Detect which cell encompasses the target text, then output its (X, Y) center coordinate. 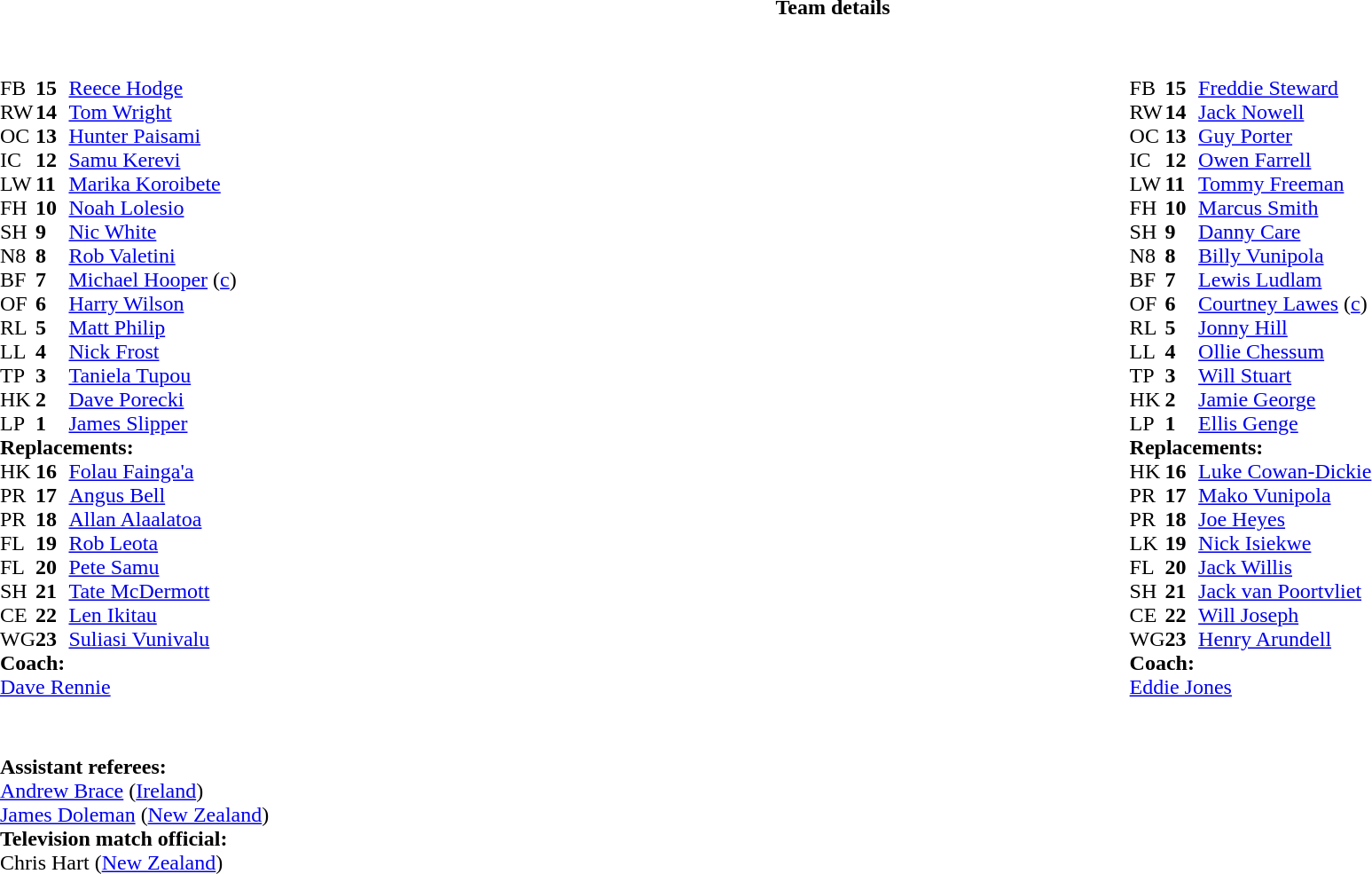
Danny Care (1284, 232)
Taniela Tupou (153, 376)
Nic White (153, 232)
Tate McDermott (153, 591)
LK (1148, 543)
Samu Kerevi (153, 160)
Lewis Ludlam (1284, 280)
Tommy Freeman (1284, 185)
Joe Heyes (1284, 520)
Jack van Poortvliet (1284, 591)
Eddie Jones (1250, 687)
James Slipper (153, 424)
Michael Hooper (c) (153, 280)
Reece Hodge (153, 89)
Dave Porecki (153, 399)
Len Ikitau (153, 616)
Henry Arundell (1284, 639)
Ellis Genge (1284, 424)
Pete Samu (153, 568)
Rob Leota (153, 543)
Tom Wright (153, 112)
Owen Farrell (1284, 160)
Rob Valetini (153, 256)
Matt Philip (153, 328)
Jamie George (1284, 399)
Suliasi Vunivalu (153, 639)
Courtney Lawes (c) (1284, 303)
Angus Bell (153, 495)
Will Joseph (1284, 616)
Folau Fainga'a (153, 472)
Marika Koroibete (153, 185)
Ollie Chessum (1284, 351)
Billy Vunipola (1284, 256)
Guy Porter (1284, 137)
Hunter Paisami (153, 137)
Jonny Hill (1284, 328)
Noah Lolesio (153, 208)
Jack Nowell (1284, 112)
Allan Alaalatoa (153, 520)
Jack Willis (1284, 568)
Mako Vunipola (1284, 495)
Nick Frost (153, 351)
Marcus Smith (1284, 208)
Freddie Steward (1284, 89)
Luke Cowan-Dickie (1284, 472)
Nick Isiekwe (1284, 543)
Harry Wilson (153, 303)
Dave Rennie (119, 687)
Will Stuart (1284, 376)
